Capture the cell that displays the provided text and extract its (X, Y) central coordinate. 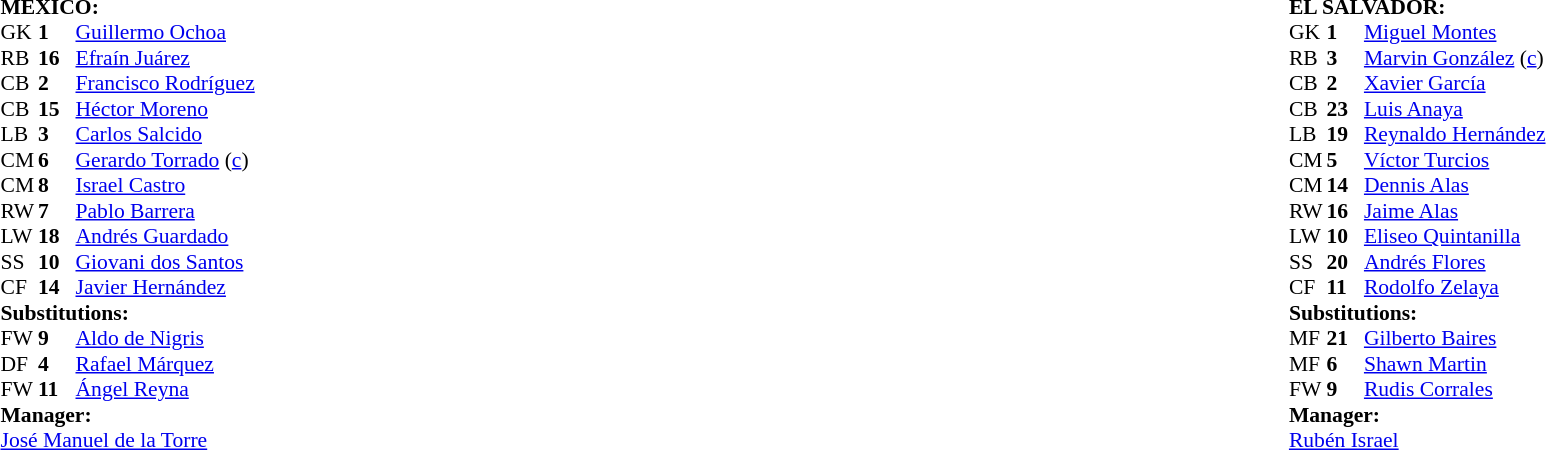
19 (1345, 135)
Héctor Moreno (166, 109)
Jaime Alas (1455, 211)
Rudis Corrales (1455, 389)
Miguel Montes (1455, 33)
7 (57, 211)
18 (57, 237)
Andrés Flores (1455, 262)
Giovani dos Santos (166, 262)
20 (1345, 262)
Marvin González (c) (1455, 58)
Carlos Salcido (166, 135)
Reynaldo Hernández (1455, 135)
Víctor Turcios (1455, 160)
21 (1345, 339)
Andrés Guardado (166, 237)
Aldo de Nigris (166, 339)
Gerardo Torrado (c) (166, 160)
Israel Castro (166, 185)
Dennis Alas (1455, 185)
8 (57, 185)
23 (1345, 109)
5 (1345, 160)
Luis Anaya (1455, 109)
Shawn Martin (1455, 364)
4 (57, 364)
Javier Hernández (166, 287)
DF (19, 364)
Rodolfo Zelaya (1455, 287)
Rafael Márquez (166, 364)
15 (57, 109)
Pablo Barrera (166, 211)
Francisco Rodríguez (166, 83)
Guillermo Ochoa (166, 33)
Eliseo Quintanilla (1455, 237)
Xavier García (1455, 83)
Ángel Reyna (166, 389)
Gilberto Baires (1455, 339)
Efraín Juárez (166, 58)
